Detect which cell encompasses the target text, then output its [X, Y] center coordinate. 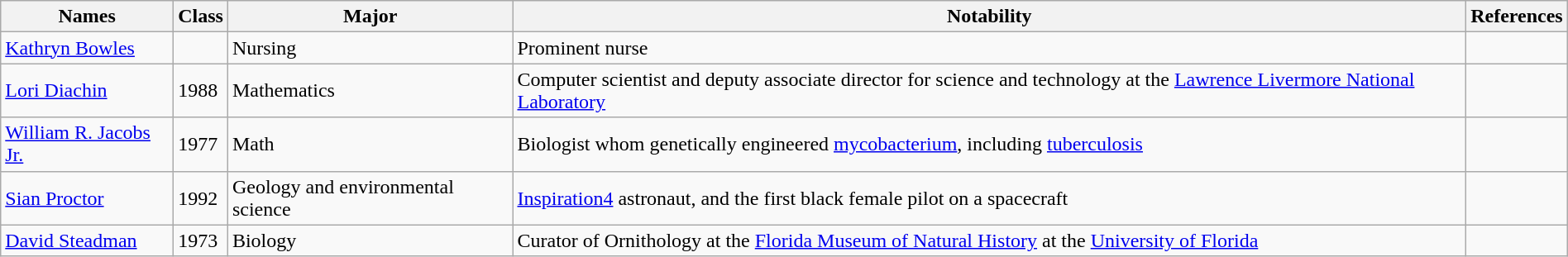
1977 [201, 144]
Sian Proctor [88, 198]
References [1517, 17]
Lori Diachin [88, 91]
Prominent nurse [989, 48]
Biology [370, 240]
Biologist whom genetically engineered mycobacterium, including tuberculosis [989, 144]
Curator of Ornithology at the Florida Museum of Natural History at the University of Florida [989, 240]
Math [370, 144]
1973 [201, 240]
Class [201, 17]
Computer scientist and deputy associate director for science and technology at the Lawrence Livermore National Laboratory [989, 91]
Notability [989, 17]
Nursing [370, 48]
Kathryn Bowles [88, 48]
1992 [201, 198]
William R. Jacobs Jr. [88, 144]
Geology and environmental science [370, 198]
Major [370, 17]
David Steadman [88, 240]
Mathematics [370, 91]
Inspiration4 astronaut, and the first black female pilot on a spacecraft [989, 198]
Names [88, 17]
1988 [201, 91]
